Scan for the cell matching the given text and deliver its (x, y) coordinate at center. 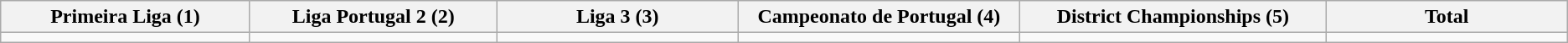
Primeira Liga (1) (126, 17)
Campeonato de Portugal (4) (879, 17)
District Championships (5) (1173, 17)
Total (1447, 17)
Liga 3 (3) (617, 17)
Liga Portugal 2 (2) (374, 17)
